From the cell containing the given text, extract its center point as (x, y) coordinate. 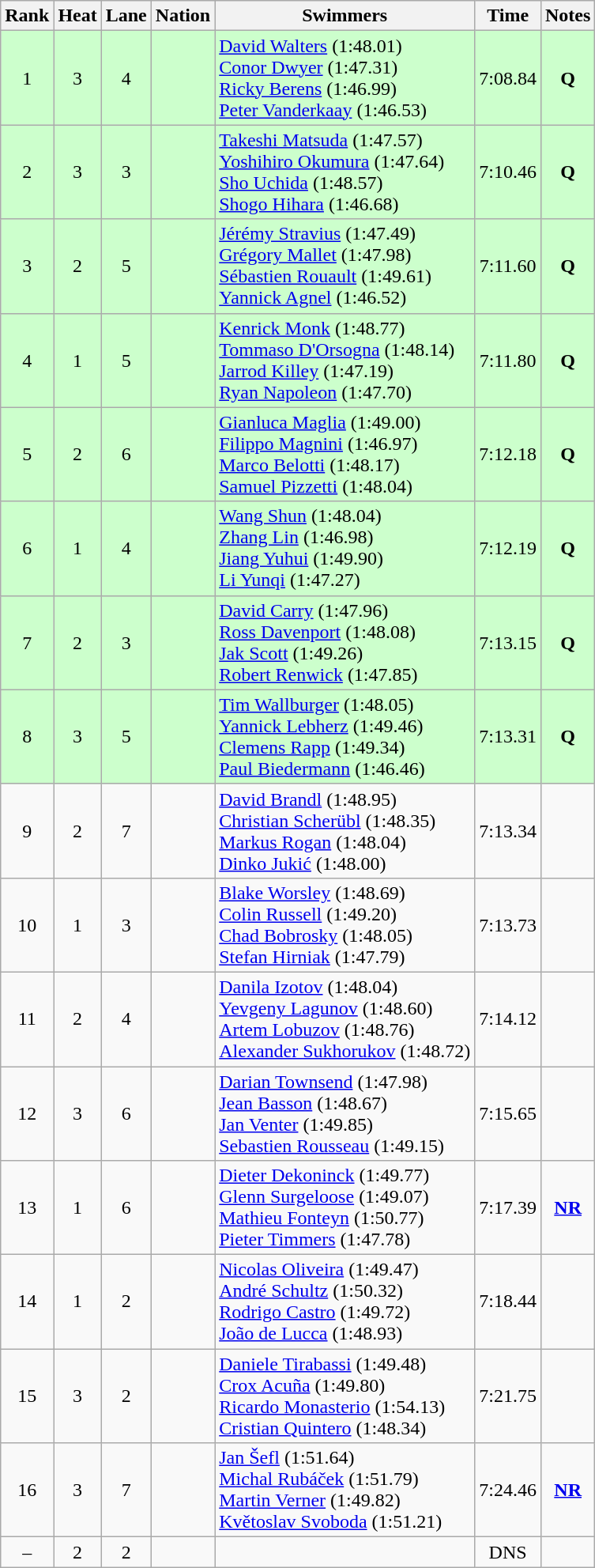
Nation (183, 16)
Gianluca Maglia (1:49.00)Filippo Magnini (1:46.97)Marco Belotti (1:48.17)Samuel Pizzetti (1:48.04) (345, 454)
Swimmers (345, 16)
7:10.46 (508, 172)
7:11.60 (508, 266)
9 (27, 830)
7:08.84 (508, 77)
7:18.44 (508, 1302)
13 (27, 1208)
7:21.75 (508, 1396)
Heat (77, 16)
11 (27, 1018)
16 (27, 1490)
David Walters (1:48.01)Conor Dwyer (1:47.31)Ricky Berens (1:46.99)Peter Vanderkaay (1:46.53) (345, 77)
7:15.65 (508, 1113)
Rank (27, 16)
Lane (126, 16)
10 (27, 925)
8 (27, 737)
7:13.15 (508, 642)
Nicolas Oliveira (1:49.47)André Schultz (1:50.32)Rodrigo Castro (1:49.72)João de Lucca (1:48.93) (345, 1302)
15 (27, 1396)
Jan Šefl (1:51.64)Michal Rubáček (1:51.79)Martin Verner (1:49.82)Květoslav Svoboda (1:51.21) (345, 1490)
Takeshi Matsuda (1:47.57)Yoshihiro Okumura (1:47.64)Sho Uchida (1:48.57)Shogo Hihara (1:46.68) (345, 172)
David Carry (1:47.96)Ross Davenport (1:48.08)Jak Scott (1:49.26)Robert Renwick (1:47.85) (345, 642)
7:24.46 (508, 1490)
David Brandl (1:48.95)Christian Scherübl (1:48.35)Markus Rogan (1:48.04)Dinko Jukić (1:48.00) (345, 830)
Danila Izotov (1:48.04)Yevgeny Lagunov (1:48.60)Artem Lobuzov (1:48.76)Alexander Sukhorukov (1:48.72) (345, 1018)
7:11.80 (508, 361)
Darian Townsend (1:47.98)Jean Basson (1:48.67)Jan Venter (1:49.85)Sebastien Rousseau (1:49.15) (345, 1113)
Daniele Tirabassi (1:49.48)Crox Acuña (1:49.80)Ricardo Monasterio (1:54.13)Cristian Quintero (1:48.34) (345, 1396)
Dieter Dekoninck (1:49.77)Glenn Surgeloose (1:49.07)Mathieu Fonteyn (1:50.77)Pieter Timmers (1:47.78) (345, 1208)
Time (508, 16)
14 (27, 1302)
7:13.31 (508, 737)
Notes (567, 16)
7:13.73 (508, 925)
7:12.18 (508, 454)
Kenrick Monk (1:48.77)Tommaso D'Orsogna (1:48.14)Jarrod Killey (1:47.19)Ryan Napoleon (1:47.70) (345, 361)
Wang Shun (1:48.04)Zhang Lin (1:46.98)Jiang Yuhui (1:49.90)Li Yunqi (1:47.27) (345, 549)
– (27, 1552)
Jérémy Stravius (1:47.49)Grégory Mallet (1:47.98)Sébastien Rouault (1:49.61)Yannick Agnel (1:46.52) (345, 266)
Tim Wallburger (1:48.05)Yannick Lebherz (1:49.46)Clemens Rapp (1:49.34)Paul Biedermann (1:46.46) (345, 737)
Blake Worsley (1:48.69)Colin Russell (1:49.20)Chad Bobrosky (1:48.05)Stefan Hirniak (1:47.79) (345, 925)
7:12.19 (508, 549)
12 (27, 1113)
7:17.39 (508, 1208)
DNS (508, 1552)
7:13.34 (508, 830)
7:14.12 (508, 1018)
